Identify which cell holds the provided text, then report its (x, y) central coordinate. 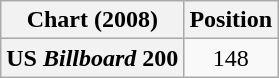
Position (231, 20)
US Billboard 200 (92, 58)
148 (231, 58)
Chart (2008) (92, 20)
